Capture the cell that displays the provided text and extract its (X, Y) central coordinate. 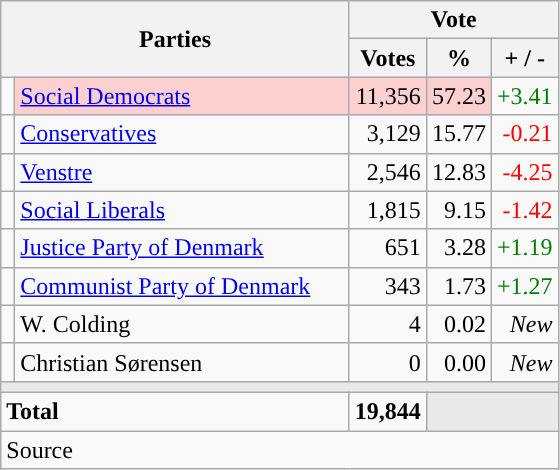
0.00 (458, 362)
W. Colding (182, 324)
Total (176, 411)
12.83 (458, 172)
2,546 (388, 172)
-4.25 (524, 172)
57.23 (458, 96)
Venstre (182, 172)
Votes (388, 58)
651 (388, 248)
3.28 (458, 248)
Justice Party of Denmark (182, 248)
15.77 (458, 134)
0 (388, 362)
+ / - (524, 58)
+1.27 (524, 286)
1.73 (458, 286)
Communist Party of Denmark (182, 286)
1,815 (388, 210)
Vote (454, 20)
Conservatives (182, 134)
+3.41 (524, 96)
Parties (176, 39)
19,844 (388, 411)
-1.42 (524, 210)
11,356 (388, 96)
Social Liberals (182, 210)
% (458, 58)
Social Democrats (182, 96)
0.02 (458, 324)
9.15 (458, 210)
Source (280, 449)
343 (388, 286)
Christian Sørensen (182, 362)
-0.21 (524, 134)
3,129 (388, 134)
+1.19 (524, 248)
4 (388, 324)
